Extract the (x, y) coordinate from the center of the cell holding the provided text.  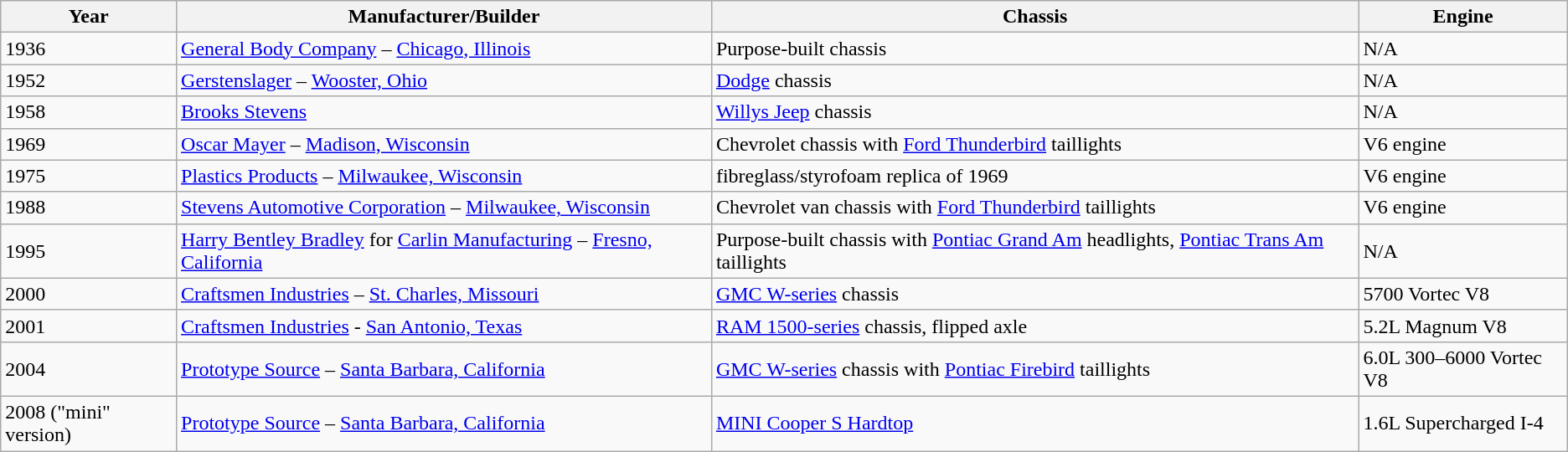
1936 (89, 49)
Chevrolet van chassis with Ford Thunderbird taillights (1035, 208)
Year (89, 17)
Chevrolet chassis with Ford Thunderbird taillights (1035, 144)
2004 (89, 368)
1952 (89, 80)
2000 (89, 294)
General Body Company – Chicago, Illinois (444, 49)
Craftsmen Industries – St. Charles, Missouri (444, 294)
1988 (89, 208)
Dodge chassis (1035, 80)
1.6L Supercharged I-4 (1462, 424)
fibreglass/styrofoam replica of 1969 (1035, 176)
Harry Bentley Bradley for Carlin Manufacturing – Fresno, California (444, 251)
5.2L Magnum V8 (1462, 326)
RAM 1500-series chassis, flipped axle (1035, 326)
GMC W-series chassis (1035, 294)
MINI Cooper S Hardtop (1035, 424)
Willys Jeep chassis (1035, 112)
1975 (89, 176)
Gerstenslager – Wooster, Ohio (444, 80)
Oscar Mayer – Madison, Wisconsin (444, 144)
6.0L 300–6000 Vortec V8 (1462, 368)
1969 (89, 144)
Engine (1462, 17)
1958 (89, 112)
Brooks Stevens (444, 112)
2001 (89, 326)
Craftsmen Industries - San Antonio, Texas (444, 326)
GMC W-series chassis with Pontiac Firebird taillights (1035, 368)
Purpose-built chassis (1035, 49)
1995 (89, 251)
Purpose-built chassis with Pontiac Grand Am headlights, Pontiac Trans Am taillights (1035, 251)
Stevens Automotive Corporation – Milwaukee, Wisconsin (444, 208)
Chassis (1035, 17)
5700 Vortec V8 (1462, 294)
Plastics Products – Milwaukee, Wisconsin (444, 176)
Manufacturer/Builder (444, 17)
2008 ("mini" version) (89, 424)
